For the text-containing cell, return its midpoint in [X, Y] coordinate format. 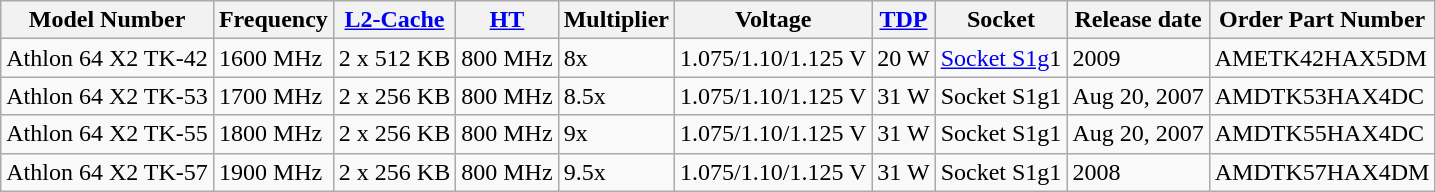
Model Number [108, 20]
1700 MHz [273, 96]
2008 [1138, 172]
1800 MHz [273, 134]
Frequency [273, 20]
8.5x [616, 96]
2009 [1138, 58]
AMDTK53HAX4DC [1322, 96]
1600 MHz [273, 58]
Socket [1001, 20]
9.5x [616, 172]
AMDTK55HAX4DC [1322, 134]
Athlon 64 X2 TK-53 [108, 96]
AMDTK57HAX4DM [1322, 172]
Release date [1138, 20]
8x [616, 58]
Voltage [774, 20]
AMETK42HAX5DM [1322, 58]
Athlon 64 X2 TK-42 [108, 58]
TDP [904, 20]
Multiplier [616, 20]
Order Part Number [1322, 20]
L2-Cache [394, 20]
2 x 512 KB [394, 58]
Athlon 64 X2 TK-57 [108, 172]
1900 MHz [273, 172]
20 W [904, 58]
Athlon 64 X2 TK-55 [108, 134]
9x [616, 134]
HT [507, 20]
